Provide the [x, y] coordinate of the cell's center where the given text is located.  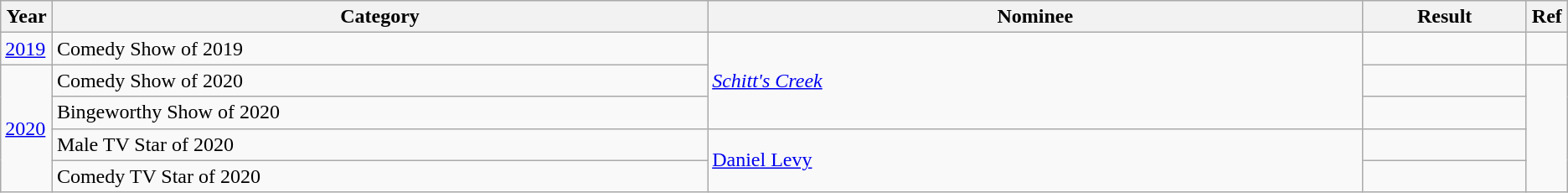
Year [27, 17]
Schitt's Creek [1035, 81]
Daniel Levy [1035, 160]
Bingeworthy Show of 2020 [379, 112]
2020 [27, 128]
2019 [27, 49]
Comedy TV Star of 2020 [379, 176]
Comedy Show of 2019 [379, 49]
Result [1445, 17]
Male TV Star of 2020 [379, 144]
Category [379, 17]
Nominee [1035, 17]
Ref [1546, 17]
Comedy Show of 2020 [379, 81]
